Extract the [X, Y] coordinate from the center of the cell holding the provided text.  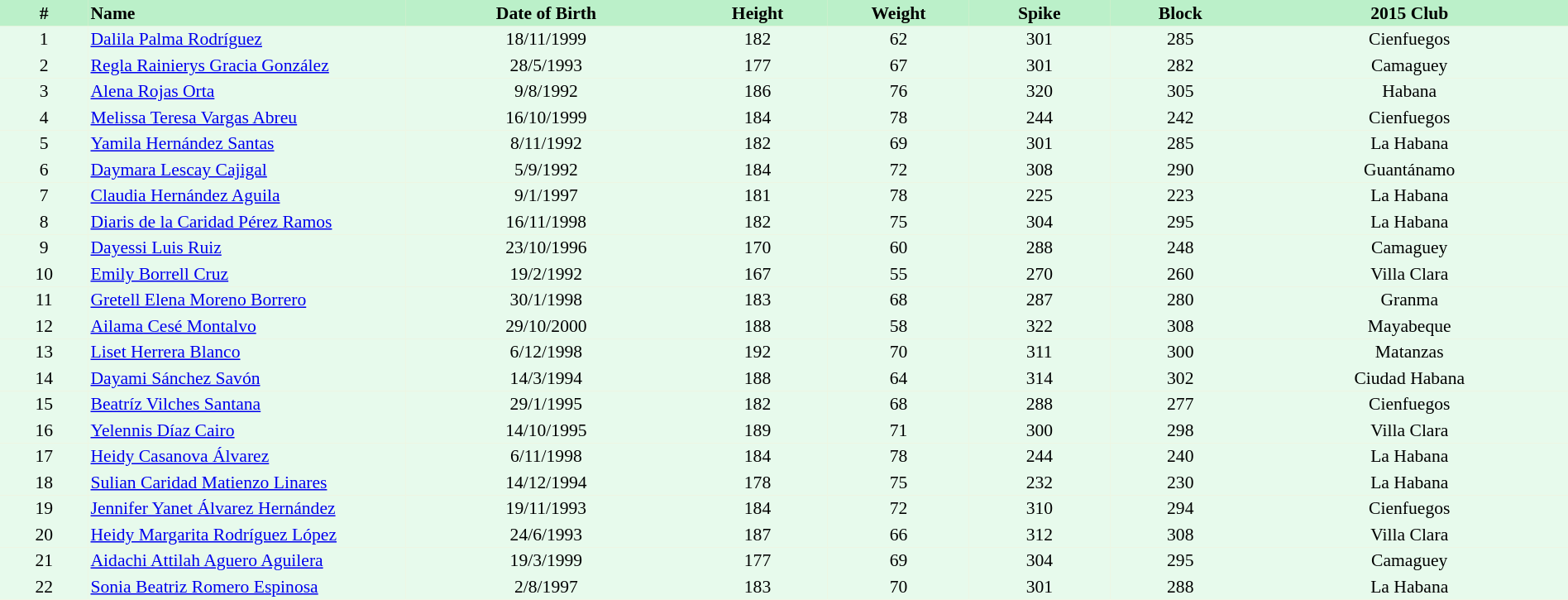
16/11/1998 [546, 222]
Heidy Casanova Álvarez [246, 457]
10 [44, 274]
Daymara Lescay Cajigal [246, 170]
192 [758, 353]
186 [758, 91]
310 [1040, 508]
Diaris de la Caridad Pérez Ramos [246, 222]
Dayami Sánchez Savón [246, 378]
242 [1180, 118]
Mayabeque [1409, 326]
189 [758, 430]
Gretell Elena Moreno Borrero [246, 300]
24/6/1993 [546, 535]
Sonia Beatriz Romero Espinosa [246, 587]
1 [44, 40]
19/3/1999 [546, 561]
Liset Herrera Blanco [246, 353]
71 [898, 430]
280 [1180, 300]
18/11/1999 [546, 40]
22 [44, 587]
232 [1040, 482]
302 [1180, 378]
Jennifer Yanet Álvarez Hernández [246, 508]
Granma [1409, 300]
# [44, 13]
23/10/1996 [546, 248]
4 [44, 118]
Habana [1409, 91]
Yelennis Díaz Cairo [246, 430]
230 [1180, 482]
13 [44, 353]
298 [1180, 430]
11 [44, 300]
Beatríz Vilches Santana [246, 404]
178 [758, 482]
Height [758, 13]
16 [44, 430]
9 [44, 248]
270 [1040, 274]
314 [1040, 378]
223 [1180, 195]
Yamila Hernández Santas [246, 144]
30/1/1998 [546, 300]
5/9/1992 [546, 170]
66 [898, 535]
64 [898, 378]
8/11/1992 [546, 144]
6 [44, 170]
Name [246, 13]
20 [44, 535]
322 [1040, 326]
240 [1180, 457]
248 [1180, 248]
9/1/1997 [546, 195]
225 [1040, 195]
16/10/1999 [546, 118]
2 [44, 65]
21 [44, 561]
Melissa Teresa Vargas Abreu [246, 118]
3 [44, 91]
19/2/1992 [546, 274]
305 [1180, 91]
170 [758, 248]
Matanzas [1409, 353]
17 [44, 457]
Weight [898, 13]
Aidachi Attilah Aguero Aguilera [246, 561]
Dayessi Luis Ruiz [246, 248]
58 [898, 326]
15 [44, 404]
2015 Club [1409, 13]
29/1/1995 [546, 404]
14/10/1995 [546, 430]
311 [1040, 353]
Alena Rojas Orta [246, 91]
312 [1040, 535]
Spike [1040, 13]
76 [898, 91]
Guantánamo [1409, 170]
Date of Birth [546, 13]
19 [44, 508]
187 [758, 535]
Block [1180, 13]
2/8/1997 [546, 587]
290 [1180, 170]
Ailama Cesé Montalvo [246, 326]
277 [1180, 404]
14 [44, 378]
Sulian Caridad Matienzo Linares [246, 482]
Regla Rainierys Gracia González [246, 65]
Claudia Hernández Aguila [246, 195]
282 [1180, 65]
9/8/1992 [546, 91]
12 [44, 326]
294 [1180, 508]
19/11/1993 [546, 508]
14/12/1994 [546, 482]
287 [1040, 300]
8 [44, 222]
181 [758, 195]
6/11/1998 [546, 457]
260 [1180, 274]
14/3/1994 [546, 378]
Heidy Margarita Rodríguez López [246, 535]
5 [44, 144]
62 [898, 40]
7 [44, 195]
55 [898, 274]
167 [758, 274]
6/12/1998 [546, 353]
60 [898, 248]
Dalila Palma Rodríguez [246, 40]
Emily Borrell Cruz [246, 274]
320 [1040, 91]
29/10/2000 [546, 326]
Ciudad Habana [1409, 378]
18 [44, 482]
67 [898, 65]
28/5/1993 [546, 65]
